Detect which cell encompasses the target text, then output its (X, Y) center coordinate. 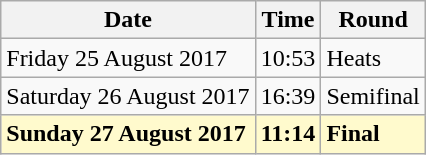
Date (128, 20)
Semifinal (373, 96)
Round (373, 20)
Time (288, 20)
Saturday 26 August 2017 (128, 96)
Friday 25 August 2017 (128, 58)
16:39 (288, 96)
Heats (373, 58)
Final (373, 134)
10:53 (288, 58)
11:14 (288, 134)
Sunday 27 August 2017 (128, 134)
